Detect which cell encompasses the target text, then output its (X, Y) center coordinate. 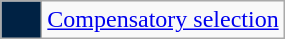
Compensatory selection (163, 20)
